Find where the given text appears and provide that cell's center as (X, Y) coordinate. 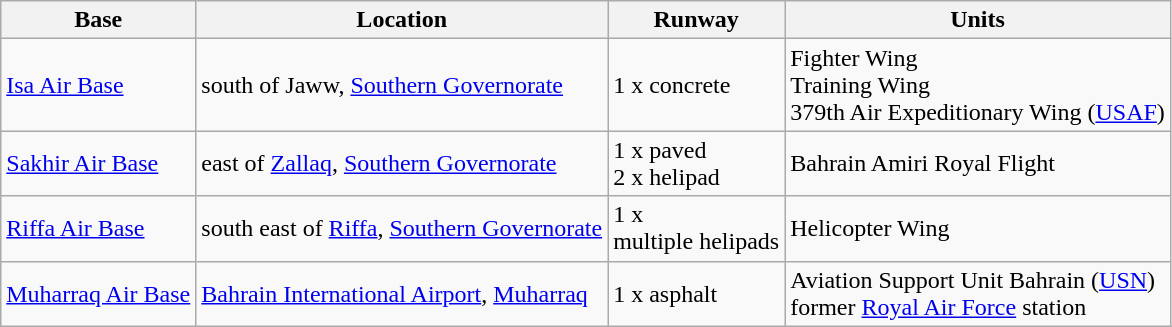
Bahrain Amiri Royal Flight (978, 164)
Riffa Air Base (98, 228)
1 x multiple helipads (696, 228)
Aviation Support Unit Bahrain (USN)former Royal Air Force station (978, 294)
south east of Riffa, Southern Governorate (402, 228)
Location (402, 20)
south of Jaww, Southern Governorate (402, 85)
Fighter WingTraining Wing379th Air Expeditionary Wing (USAF) (978, 85)
Sakhir Air Base (98, 164)
1 x asphalt (696, 294)
Helicopter Wing (978, 228)
Isa Air Base (98, 85)
Bahrain International Airport, Muharraq (402, 294)
1 x paved2 x helipad (696, 164)
east of Zallaq, Southern Governorate (402, 164)
Muharraq Air Base (98, 294)
Units (978, 20)
Runway (696, 20)
Base (98, 20)
1 x concrete (696, 85)
